Find where the given text appears and provide that cell's center as [x, y] coordinate. 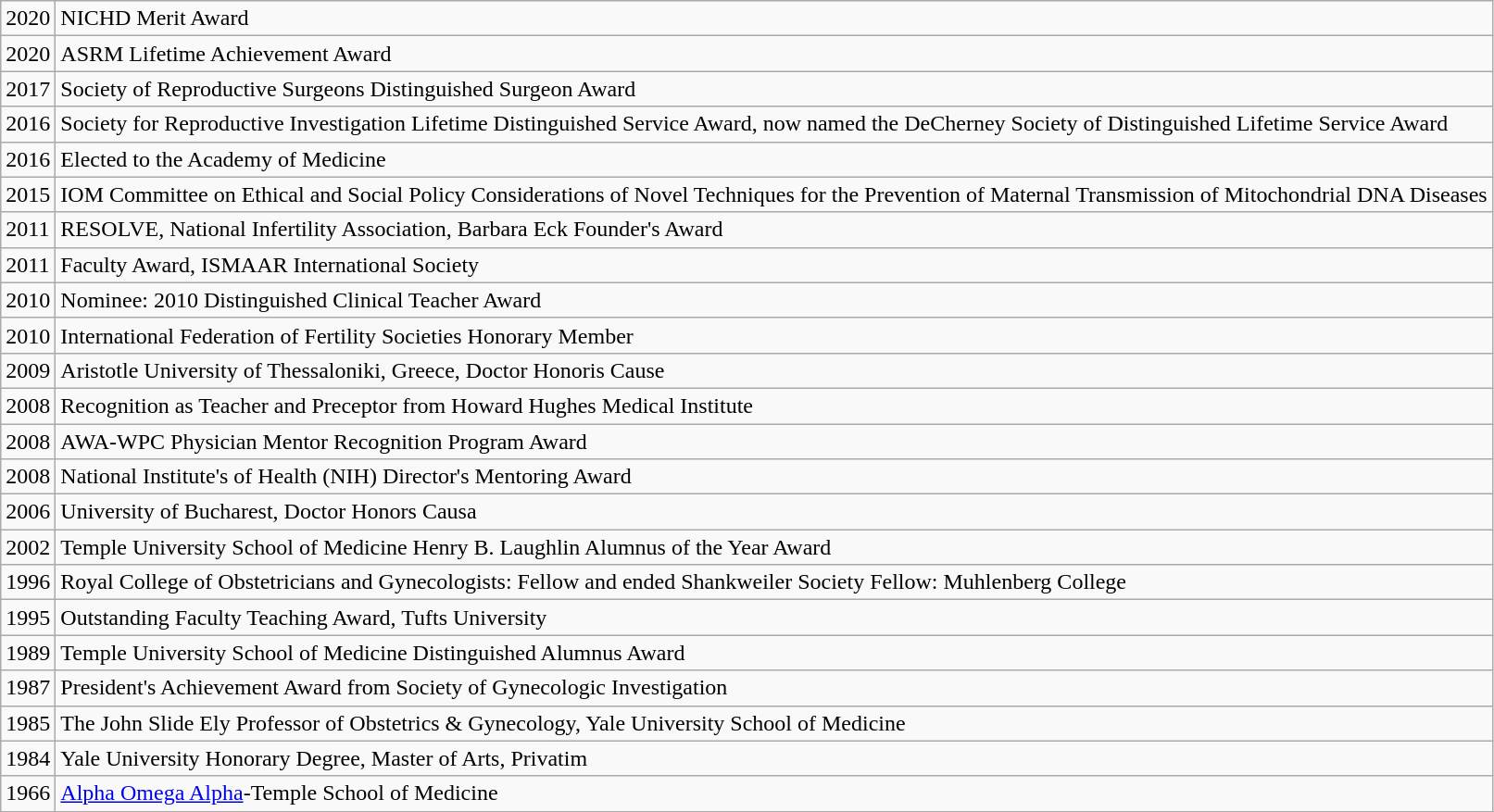
1989 [28, 653]
Temple University School of Medicine Henry B. Laughlin Alumnus of the Year Award [774, 547]
Royal College of Obstetricians and Gynecologists: Fellow and ended Shankweiler Society Fellow: Muhlenberg College [774, 582]
The John Slide Ely Professor of Obstetrics & Gynecology, Yale University School of Medicine [774, 723]
1996 [28, 582]
NICHD Merit Award [774, 19]
Elected to the Academy of Medicine [774, 159]
Faculty Award, ISMAAR International Society [774, 265]
Temple University School of Medicine Distinguished Alumnus Award [774, 653]
University of Bucharest, Doctor Honors Causa [774, 512]
AWA-WPC Physician Mentor Recognition Program Award [774, 442]
Society of Reproductive Surgeons Distinguished Surgeon Award [774, 89]
Outstanding Faculty Teaching Award, Tufts University [774, 618]
President's Achievement Award from Society of Gynecologic Investigation [774, 688]
National Institute's of Health (NIH) Director's Mentoring Award [774, 477]
1995 [28, 618]
2002 [28, 547]
2006 [28, 512]
Yale University Honorary Degree, Master of Arts, Privatim [774, 758]
Aristotle University of Thessaloniki, Greece, Doctor Honoris Cause [774, 370]
1966 [28, 793]
International Federation of Fertility Societies Honorary Member [774, 335]
Recognition as Teacher and Preceptor from Howard Hughes Medical Institute [774, 406]
Society for Reproductive Investigation Lifetime Distinguished Service Award, now named the DeCherney Society of Distinguished Lifetime Service Award [774, 124]
Nominee: 2010 Distinguished Clinical Teacher Award [774, 300]
2009 [28, 370]
1984 [28, 758]
RESOLVE, National Infertility Association, Barbara Eck Founder's Award [774, 230]
1985 [28, 723]
1987 [28, 688]
Alpha Omega Alpha-Temple School of Medicine [774, 793]
2015 [28, 194]
2017 [28, 89]
ASRM Lifetime Achievement Award [774, 54]
